Output the (X, Y) coordinate of the center of the cell containing the given text.  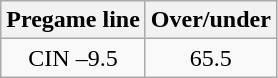
Over/under (210, 20)
65.5 (210, 58)
CIN –9.5 (74, 58)
Pregame line (74, 20)
